Extract the [X, Y] coordinate from the center of the cell holding the provided text.  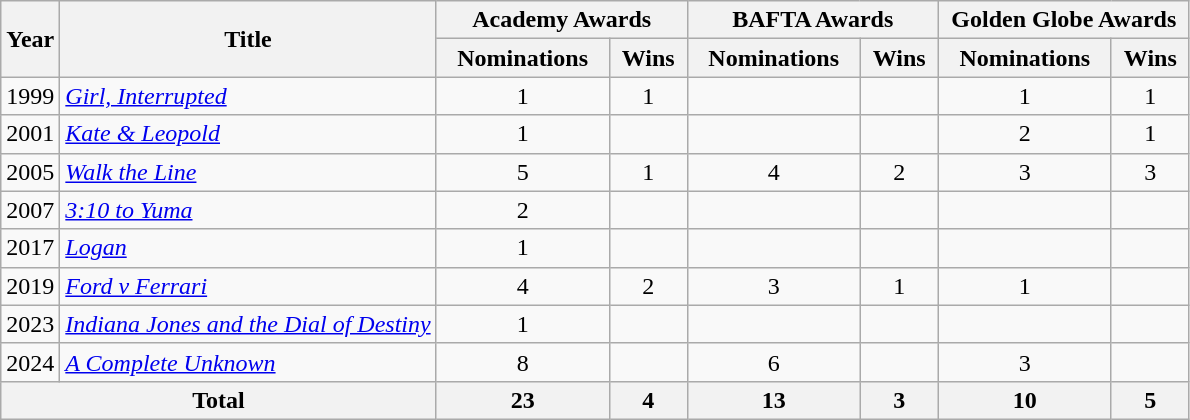
2023 [30, 324]
13 [774, 400]
Year [30, 39]
10 [1024, 400]
1999 [30, 96]
A Complete Unknown [248, 362]
Ford v Ferrari [248, 286]
2019 [30, 286]
6 [774, 362]
2024 [30, 362]
2001 [30, 134]
Indiana Jones and the Dial of Destiny [248, 324]
23 [522, 400]
Walk the Line [248, 172]
Academy Awards [562, 20]
Title [248, 39]
3:10 to Yuma [248, 210]
2017 [30, 248]
2005 [30, 172]
Logan [248, 248]
BAFTA Awards [812, 20]
Total [218, 400]
8 [522, 362]
Girl, Interrupted [248, 96]
Kate & Leopold [248, 134]
Golden Globe Awards [1064, 20]
2007 [30, 210]
